Locate the cell with the specified text and output its [X, Y] center coordinate. 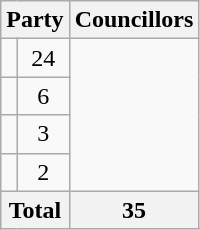
3 [43, 134]
6 [43, 96]
Total [35, 210]
24 [43, 58]
35 [134, 210]
Party [35, 20]
Councillors [134, 20]
2 [43, 172]
